From the cell containing the given text, extract its center point as (X, Y) coordinate. 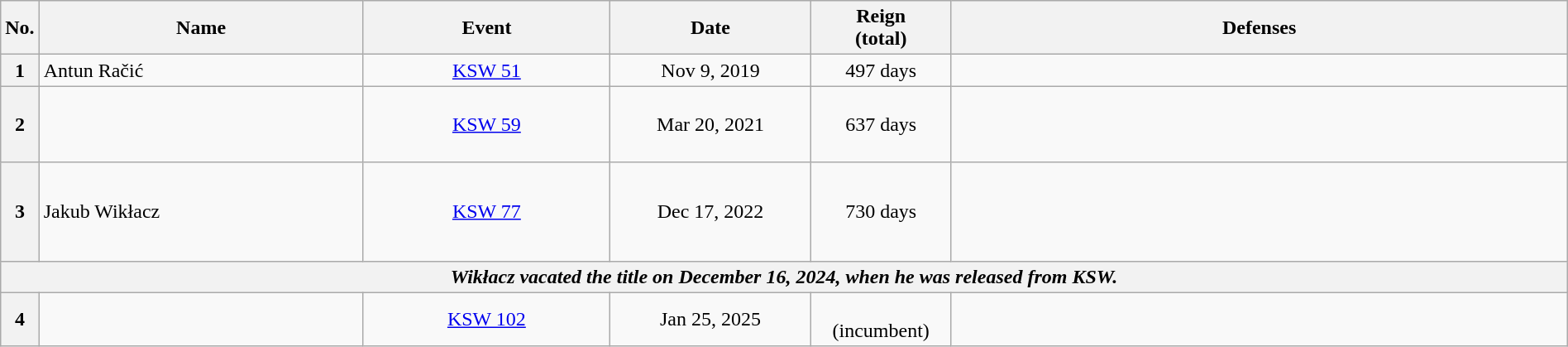
730 days (881, 212)
Jan 25, 2025 (711, 320)
1 (20, 70)
KSW 102 (486, 320)
KSW 77 (486, 212)
637 days (881, 124)
Date (711, 28)
Dec 17, 2022 (711, 212)
KSW 59 (486, 124)
Event (486, 28)
Reign(total) (881, 28)
Defenses (1259, 28)
497 days (881, 70)
3 (20, 212)
(incumbent) (881, 320)
Name (201, 28)
Antun Račić (201, 70)
KSW 51 (486, 70)
2 (20, 124)
Jakub Wikłacz (201, 212)
Mar 20, 2021 (711, 124)
Wikłacz vacated the title on December 16, 2024, when he was released from KSW. (784, 277)
Nov 9, 2019 (711, 70)
4 (20, 320)
No. (20, 28)
